Output the [X, Y] coordinate of the center of the cell containing the given text.  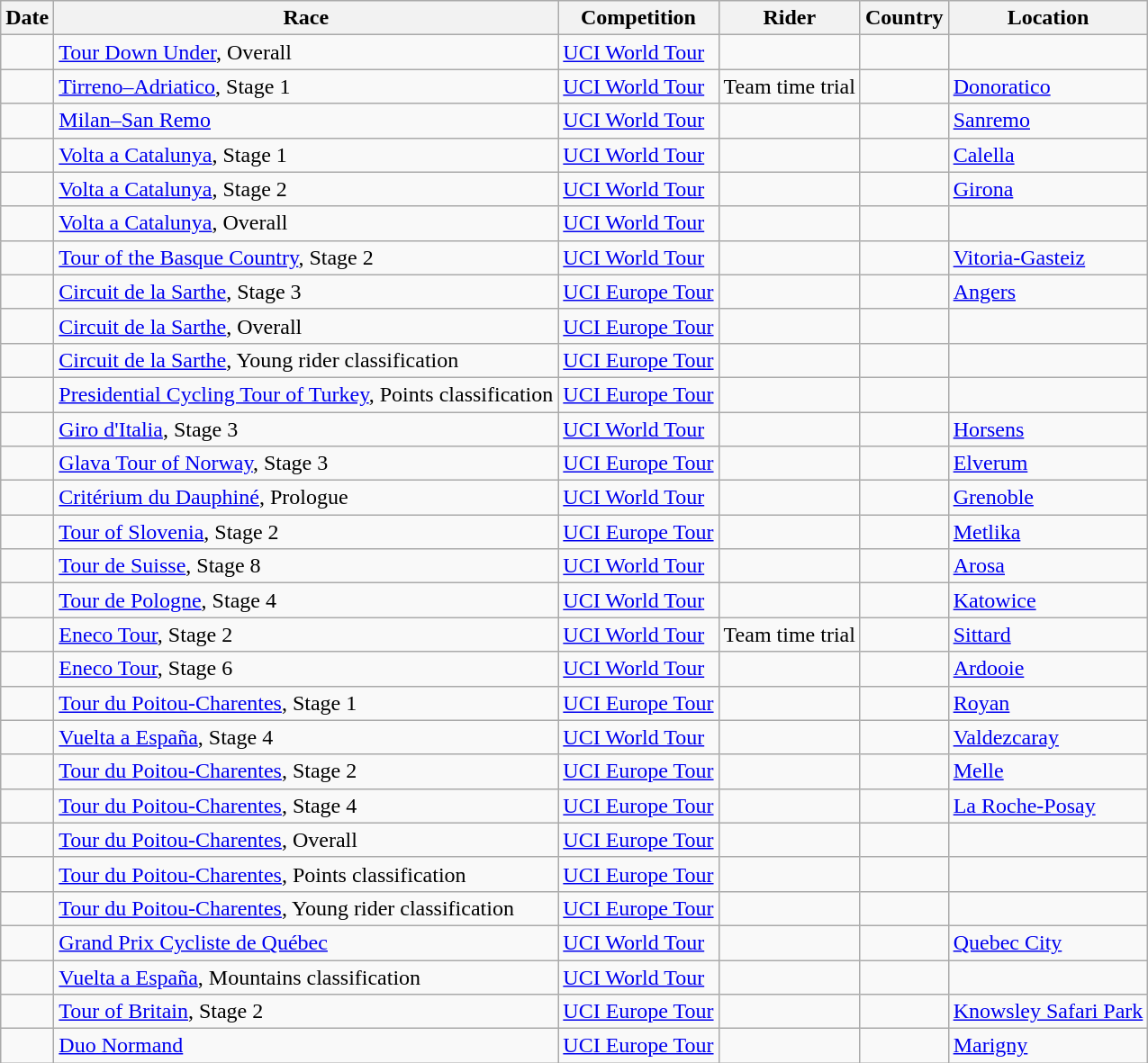
Arosa [1048, 566]
Horsens [1048, 429]
Melle [1048, 771]
Tour de Suisse, Stage 8 [306, 566]
Tour du Poitou-Charentes, Stage 1 [306, 703]
Circuit de la Sarthe, Stage 3 [306, 292]
Eneco Tour, Stage 6 [306, 669]
Grenoble [1048, 498]
Ardooie [1048, 669]
Katowice [1048, 600]
Calella [1048, 155]
Presidential Cycling Tour of Turkey, Points classification [306, 394]
Eneco Tour, Stage 2 [306, 635]
Tour of the Basque Country, Stage 2 [306, 257]
Giro d'Italia, Stage 3 [306, 429]
Angers [1048, 292]
Date [27, 18]
Critérium du Dauphiné, Prologue [306, 498]
Sittard [1048, 635]
Race [306, 18]
Milan–San Remo [306, 121]
Tirreno–Adriatico, Stage 1 [306, 86]
Elverum [1048, 464]
Tour du Poitou-Charentes, Stage 4 [306, 806]
Volta a Catalunya, Overall [306, 223]
Metlika [1048, 532]
Sanremo [1048, 121]
Girona [1048, 189]
Valdezcaray [1048, 737]
La Roche-Posay [1048, 806]
Tour Down Under, Overall [306, 52]
Circuit de la Sarthe, Overall [306, 326]
Donoratico [1048, 86]
Competition [638, 18]
Tour du Poitou-Charentes, Young rider classification [306, 908]
Knowsley Safari Park [1048, 1012]
Duo Normand [306, 1046]
Glava Tour of Norway, Stage 3 [306, 464]
Tour du Poitou-Charentes, Overall [306, 840]
Tour du Poitou-Charentes, Stage 2 [306, 771]
Tour du Poitou-Charentes, Points classification [306, 874]
Grand Prix Cycliste de Québec [306, 942]
Vuelta a España, Mountains classification [306, 977]
Tour de Pologne, Stage 4 [306, 600]
Circuit de la Sarthe, Young rider classification [306, 360]
Vitoria-Gasteiz [1048, 257]
Tour of Britain, Stage 2 [306, 1012]
Royan [1048, 703]
Quebec City [1048, 942]
Marigny [1048, 1046]
Vuelta a España, Stage 4 [306, 737]
Location [1048, 18]
Tour of Slovenia, Stage 2 [306, 532]
Rider [789, 18]
Country [904, 18]
Volta a Catalunya, Stage 1 [306, 155]
Volta a Catalunya, Stage 2 [306, 189]
